Search for the cell housing the specified text and yield its [X, Y] center coordinate. 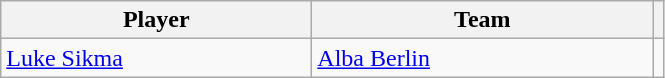
Player [156, 20]
Team [482, 20]
Luke Sikma [156, 58]
Alba Berlin [482, 58]
